Identify which cell holds the provided text, then report its (X, Y) central coordinate. 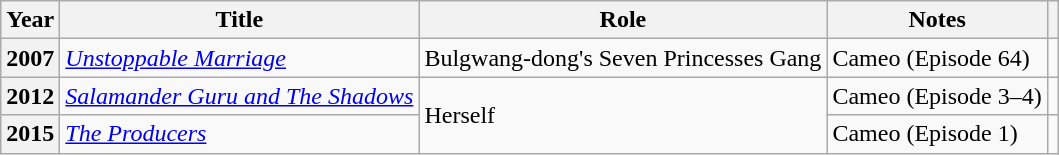
2012 (30, 96)
Role (623, 20)
Title (240, 20)
Herself (623, 115)
Cameo (Episode 64) (937, 58)
Bulgwang-dong's Seven Princesses Gang (623, 58)
Notes (937, 20)
Cameo (Episode 3–4) (937, 96)
Year (30, 20)
Salamander Guru and The Shadows (240, 96)
2015 (30, 134)
2007 (30, 58)
The Producers (240, 134)
Unstoppable Marriage (240, 58)
Cameo (Episode 1) (937, 134)
